Capture the cell that displays the provided text and extract its [x, y] central coordinate. 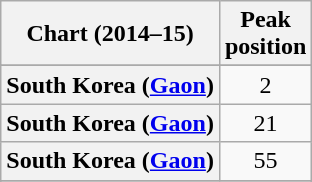
55 [265, 161]
21 [265, 123]
Chart (2014–15) [110, 34]
2 [265, 85]
Peakposition [265, 34]
